Pinpoint the cell where the given text exists, returning its (X, Y) midpoint coordinate. 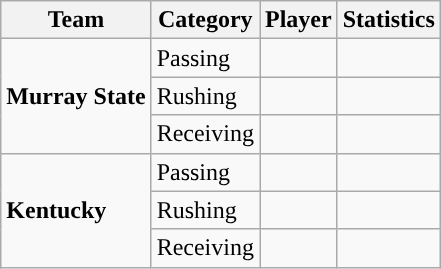
Team (76, 20)
Murray State (76, 96)
Kentucky (76, 210)
Statistics (388, 20)
Player (299, 20)
Category (205, 20)
